Return the (x, y) coordinate for the center point of the cell that contains the specified text.  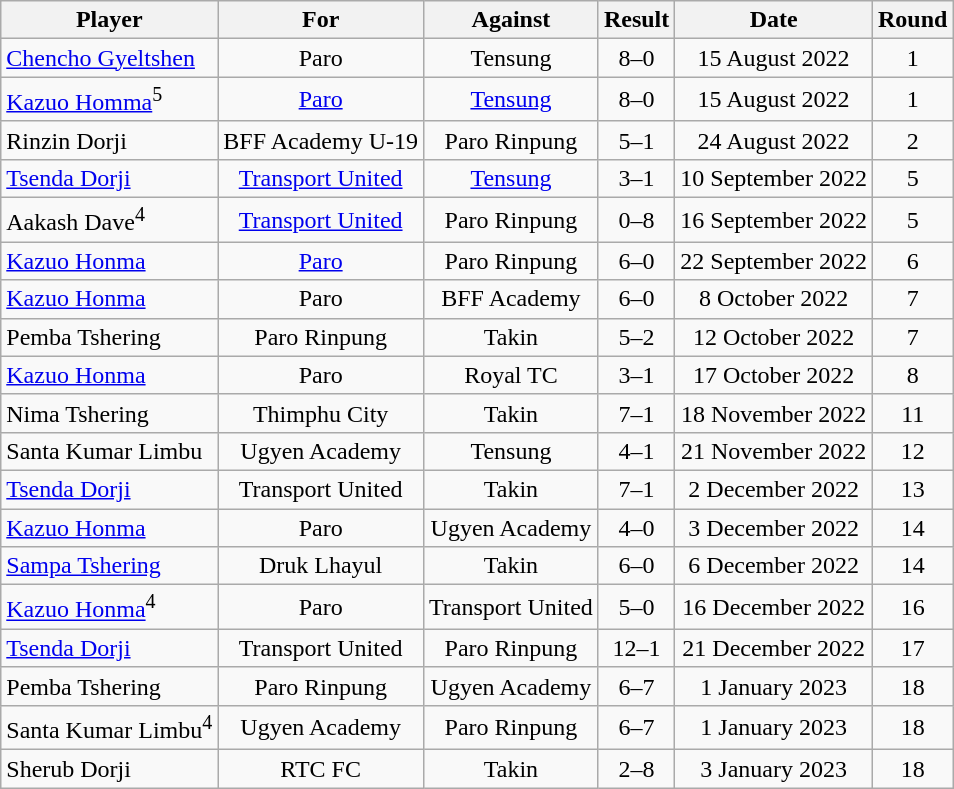
Thimphu City (321, 413)
18 November 2022 (774, 413)
0–8 (636, 220)
RTC FC (321, 769)
Santa Kumar Limbu4 (110, 728)
8 (912, 375)
Chencho Gyeltshen (110, 58)
17 October 2022 (774, 375)
16 September 2022 (774, 220)
Round (912, 20)
8 October 2022 (774, 299)
Sampa Tshering (110, 566)
Sherub Dorji (110, 769)
3 December 2022 (774, 528)
For (321, 20)
2 (912, 140)
Kazuo Honma4 (110, 608)
5–0 (636, 608)
BFF Academy U-19 (321, 140)
16 December 2022 (774, 608)
4–1 (636, 451)
5–2 (636, 337)
6 (912, 261)
Against (512, 20)
17 (912, 648)
Nima Tshering (110, 413)
16 (912, 608)
6 December 2022 (774, 566)
Aakash Dave4 (110, 220)
BFF Academy (512, 299)
13 (912, 489)
3 January 2023 (774, 769)
Druk Lhayul (321, 566)
11 (912, 413)
21 November 2022 (774, 451)
2 December 2022 (774, 489)
2–8 (636, 769)
10 September 2022 (774, 178)
12 (912, 451)
12–1 (636, 648)
5–1 (636, 140)
Kazuo Homma5 (110, 100)
12 October 2022 (774, 337)
Date (774, 20)
4–0 (636, 528)
24 August 2022 (774, 140)
Royal TC (512, 375)
Rinzin Dorji (110, 140)
Result (636, 20)
22 September 2022 (774, 261)
Santa Kumar Limbu (110, 451)
Player (110, 20)
21 December 2022 (774, 648)
